Search for the cell housing the specified text and yield its (x, y) center coordinate. 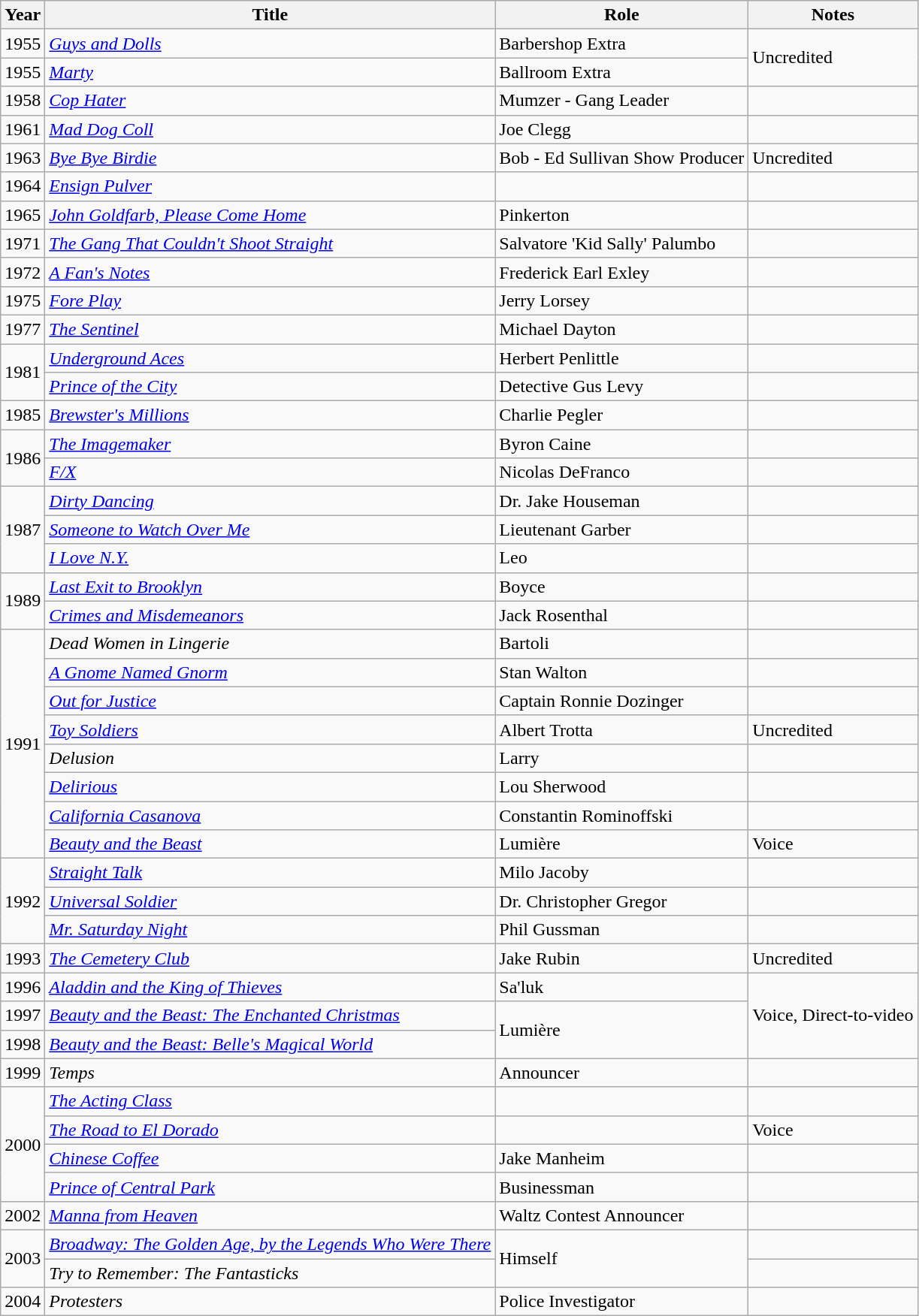
Boyce (622, 587)
2003 (23, 1258)
F/X (271, 472)
Jerry Lorsey (622, 300)
1981 (23, 373)
Beauty and the Beast: The Enchanted Christmas (271, 1016)
Delirious (271, 786)
1972 (23, 272)
1963 (23, 158)
2000 (23, 1144)
A Fan's Notes (271, 272)
2002 (23, 1215)
The Road to El Dorado (271, 1130)
Ballroom Extra (622, 72)
Role (622, 15)
2004 (23, 1302)
1989 (23, 601)
Dr. Jake Houseman (622, 501)
The Cemetery Club (271, 958)
A Gnome Named Gnorm (271, 672)
Notes (833, 15)
1996 (23, 987)
Universal Soldier (271, 901)
Lieutenant Garber (622, 530)
The Sentinel (271, 329)
Police Investigator (622, 1302)
1977 (23, 329)
Albert Trotta (622, 729)
Manna from Heaven (271, 1215)
Herbert Penlittle (622, 358)
California Casanova (271, 815)
Try to Remember: The Fantasticks (271, 1273)
1999 (23, 1073)
Detective Gus Levy (622, 387)
Temps (271, 1073)
1997 (23, 1016)
1975 (23, 300)
1958 (23, 101)
Bob - Ed Sullivan Show Producer (622, 158)
Stan Walton (622, 672)
Bye Bye Birdie (271, 158)
Marty (271, 72)
Phil Gussman (622, 930)
Waltz Contest Announcer (622, 1215)
Ensign Pulver (271, 186)
Salvatore 'Kid Sally' Palumbo (622, 243)
Delusion (271, 758)
Year (23, 15)
Mad Dog Coll (271, 129)
Michael Dayton (622, 329)
Last Exit to Brooklyn (271, 587)
Captain Ronnie Dozinger (622, 701)
Mr. Saturday Night (271, 930)
Leo (622, 558)
Prince of the City (271, 387)
1993 (23, 958)
Beauty and the Beast: Belle's Magical World (271, 1044)
1961 (23, 129)
Mumzer - Gang Leader (622, 101)
I Love N.Y. (271, 558)
Someone to Watch Over Me (271, 530)
The Acting Class (271, 1101)
1992 (23, 901)
Broadway: The Golden Age, by the Legends Who Were There (271, 1244)
The Imagemaker (271, 444)
Constantin Rominoffski (622, 815)
Fore Play (271, 300)
Nicolas DeFranco (622, 472)
1987 (23, 530)
Frederick Earl Exley (622, 272)
Voice, Direct-to-video (833, 1016)
Jake Rubin (622, 958)
Joe Clegg (622, 129)
Dead Women in Lingerie (271, 644)
Jake Manheim (622, 1158)
Aladdin and the King of Thieves (271, 987)
Charlie Pegler (622, 415)
1986 (23, 458)
Himself (622, 1258)
Cop Hater (271, 101)
Beauty and the Beast (271, 844)
Sa'luk (622, 987)
1998 (23, 1044)
Prince of Central Park (271, 1187)
Brewster's Millions (271, 415)
Underground Aces (271, 358)
Out for Justice (271, 701)
Dirty Dancing (271, 501)
John Goldfarb, Please Come Home (271, 215)
Jack Rosenthal (622, 615)
Title (271, 15)
Crimes and Misdemeanors (271, 615)
Larry (622, 758)
Pinkerton (622, 215)
Guys and Dolls (271, 44)
1964 (23, 186)
1991 (23, 744)
Announcer (622, 1073)
Chinese Coffee (271, 1158)
Milo Jacoby (622, 873)
1965 (23, 215)
Dr. Christopher Gregor (622, 901)
Protesters (271, 1302)
Byron Caine (622, 444)
1971 (23, 243)
Lou Sherwood (622, 786)
Straight Talk (271, 873)
1985 (23, 415)
Barbershop Extra (622, 44)
The Gang That Couldn't Shoot Straight (271, 243)
Toy Soldiers (271, 729)
Bartoli (622, 644)
Businessman (622, 1187)
